Return the [X, Y] coordinate for the center point of the cell that contains the specified text.  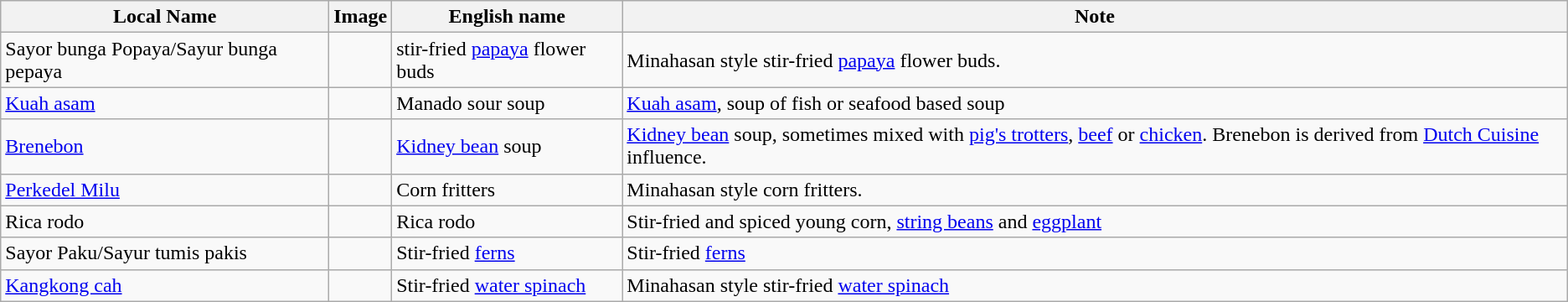
Sayor Paku/Sayur tumis pakis [165, 253]
Manado sour soup [508, 103]
Note [1095, 17]
Perkedel Milu [165, 190]
English name [508, 17]
stir-fried papaya flower buds [508, 60]
Kangkong cah [165, 285]
Kidney bean soup [508, 146]
Corn fritters [508, 190]
Kidney bean soup, sometimes mixed with pig's trotters, beef or chicken. Brenebon is derived from Dutch Cuisine influence. [1095, 146]
Image [360, 17]
Minahasan style stir-fried papaya flower buds. [1095, 60]
Sayor bunga Popaya/Sayur bunga pepaya [165, 60]
Kuah asam, soup of fish or seafood based soup [1095, 103]
Stir-fried water spinach [508, 285]
Stir-fried and spiced young corn, string beans and eggplant [1095, 221]
Minahasan style stir-fried water spinach [1095, 285]
Minahasan style corn fritters. [1095, 190]
Kuah asam [165, 103]
Local Name [165, 17]
Brenebon [165, 146]
